Identify which cell holds the provided text, then report its [x, y] central coordinate. 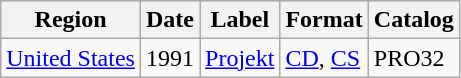
Format [324, 20]
Catalog [414, 20]
CD, CS [324, 58]
Region [71, 20]
PRO32 [414, 58]
Date [170, 20]
Label [240, 20]
1991 [170, 58]
United States [71, 58]
Projekt [240, 58]
